Capture the cell that displays the provided text and extract its [x, y] central coordinate. 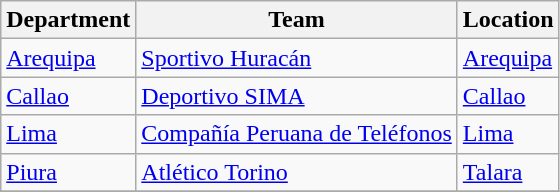
Location [508, 20]
Compañía Peruana de Teléfonos [297, 134]
Piura [68, 172]
Atlético Torino [297, 172]
Talara [508, 172]
Deportivo SIMA [297, 96]
Team [297, 20]
Sportivo Huracán [297, 58]
Department [68, 20]
